For the text-containing cell, return its midpoint in [X, Y] coordinate format. 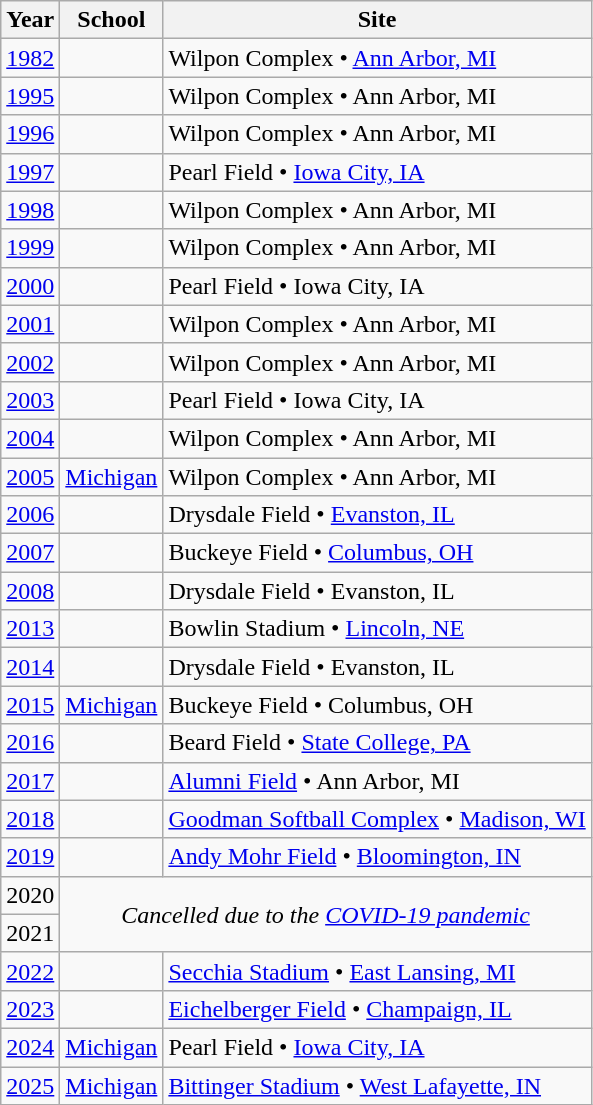
Site [377, 20]
2015 [30, 705]
2017 [30, 781]
2022 [30, 971]
2020 [30, 895]
2002 [30, 362]
1982 [30, 58]
1997 [30, 172]
Year [30, 20]
1995 [30, 96]
School [112, 20]
2008 [30, 591]
2024 [30, 1047]
2005 [30, 477]
Eichelberger Field • Champaign, IL [377, 1009]
2018 [30, 819]
Cancelled due to the COVID-19 pandemic [326, 914]
Goodman Softball Complex • Madison, WI [377, 819]
Bowlin Stadium • Lincoln, NE [377, 629]
2001 [30, 324]
Secchia Stadium • East Lansing, MI [377, 971]
2019 [30, 857]
Bittinger Stadium • West Lafayette, IN [377, 1085]
1996 [30, 134]
Alumni Field • Ann Arbor, MI [377, 781]
2013 [30, 629]
2021 [30, 933]
2025 [30, 1085]
Andy Mohr Field • Bloomington, IN [377, 857]
2016 [30, 743]
2000 [30, 286]
2014 [30, 667]
1998 [30, 210]
2006 [30, 515]
2004 [30, 438]
1999 [30, 248]
2003 [30, 400]
2023 [30, 1009]
2007 [30, 553]
Beard Field • State College, PA [377, 743]
